Extract the [x, y] coordinate from the center of the cell holding the provided text.  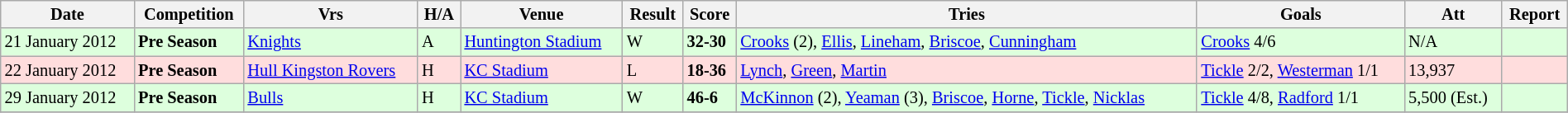
Goals [1300, 14]
Lynch, Green, Martin [966, 70]
13,937 [1453, 70]
N/A [1453, 42]
Att [1453, 14]
Crooks 4/6 [1300, 42]
McKinnon (2), Yeaman (3), Briscoe, Horne, Tickle, Nicklas [966, 97]
32-30 [710, 42]
A [438, 42]
Tickle 4/8, Radford 1/1 [1300, 97]
18-36 [710, 70]
Crooks (2), Ellis, Lineham, Briscoe, Cunningham [966, 42]
Vrs [331, 14]
21 January 2012 [68, 42]
H/A [438, 14]
Knights [331, 42]
Bulls [331, 97]
Tickle 2/2, Westerman 1/1 [1300, 70]
Tries [966, 14]
Hull Kingston Rovers [331, 70]
22 January 2012 [68, 70]
Report [1535, 14]
Venue [542, 14]
46-6 [710, 97]
Competition [189, 14]
L [653, 70]
Date [68, 14]
5,500 (Est.) [1453, 97]
Result [653, 14]
Huntington Stadium [542, 42]
Score [710, 14]
29 January 2012 [68, 97]
